Output the (x, y) coordinate of the center of the cell containing the given text.  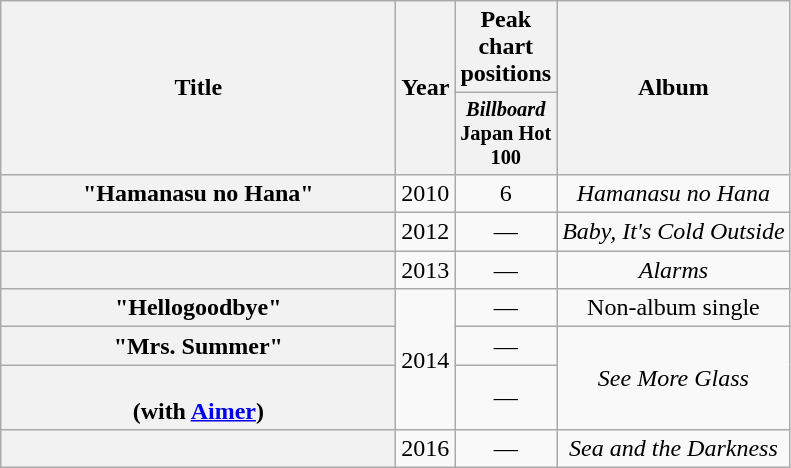
Sea and the Darkness (674, 449)
2010 (426, 193)
Peak chart positions (506, 47)
2013 (426, 270)
6 (506, 193)
Title (198, 88)
"Hamanasu no Hana" (198, 193)
2014 (426, 360)
"Hellogoodbye" (198, 308)
Album (674, 88)
See More Glass (674, 378)
(with Aimer) (198, 398)
Non-album single (674, 308)
Billboard Japan Hot 100 (506, 134)
Hamanasu no Hana (674, 193)
Year (426, 88)
"Mrs. Summer" (198, 346)
2016 (426, 449)
Baby, It's Cold Outside (674, 232)
2012 (426, 232)
Alarms (674, 270)
